Return [X, Y] of the center of cell containing provided text 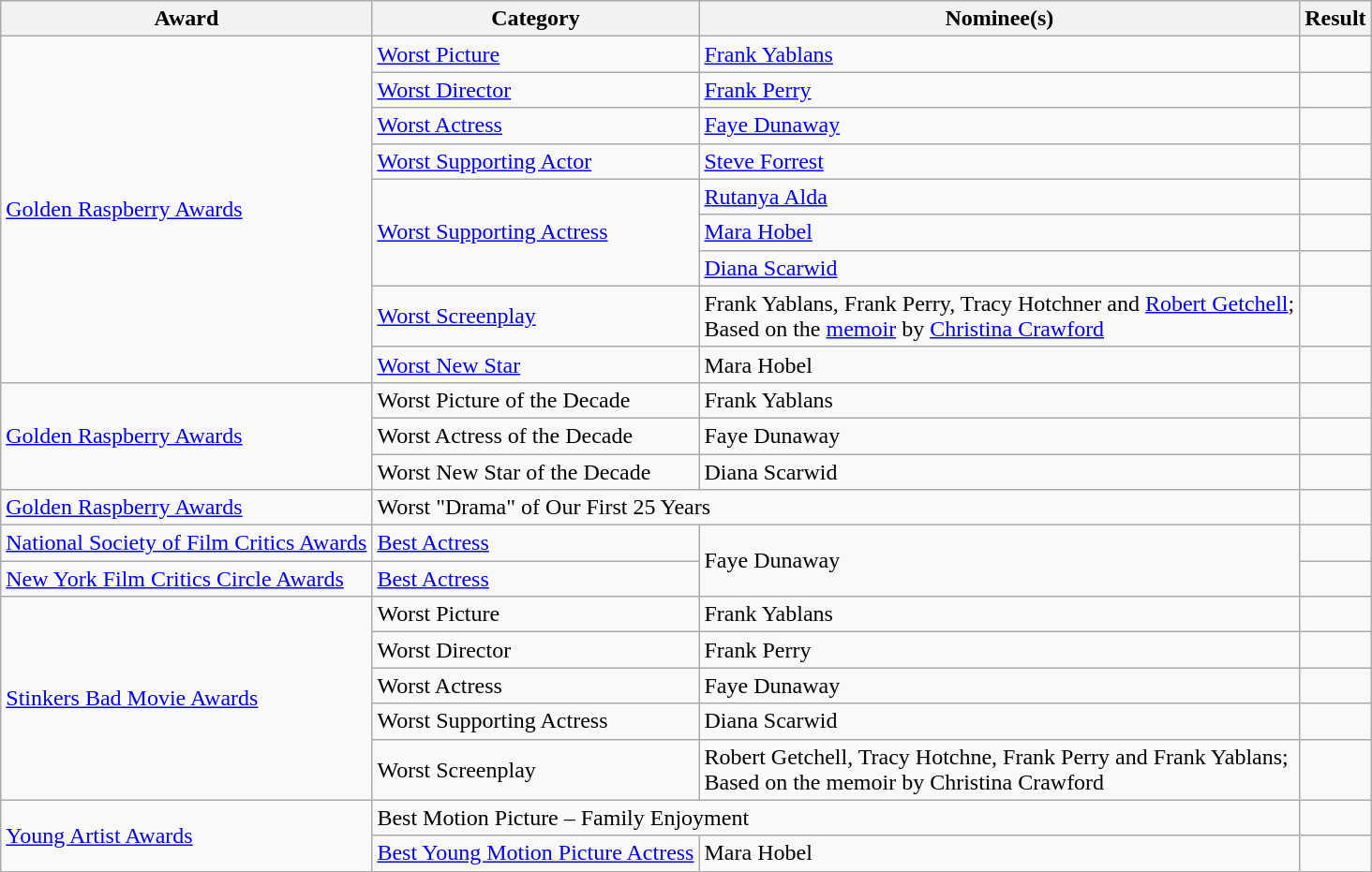
Result [1335, 19]
Best Motion Picture – Family Enjoyment [836, 818]
Frank Yablans, Frank Perry, Tracy Hotchner and Robert Getchell; Based on the memoir by Christina Crawford [999, 317]
National Society of Film Critics Awards [186, 543]
Best Young Motion Picture Actress [536, 853]
Rutanya Alda [999, 197]
New York Film Critics Circle Awards [186, 579]
Worst Picture of the Decade [536, 400]
Steve Forrest [999, 161]
Worst Actress of the Decade [536, 436]
Award [186, 19]
Stinkers Bad Movie Awards [186, 699]
Nominee(s) [999, 19]
Worst New Star of the Decade [536, 471]
Robert Getchell, Tracy Hotchne, Frank Perry and Frank Yablans; Based on the memoir by Christina Crawford [999, 770]
Worst Supporting Actor [536, 161]
Category [536, 19]
Young Artist Awards [186, 835]
Worst "Drama" of Our First 25 Years [836, 508]
Worst New Star [536, 364]
